Scan for the cell matching the given text and deliver its (x, y) coordinate at center. 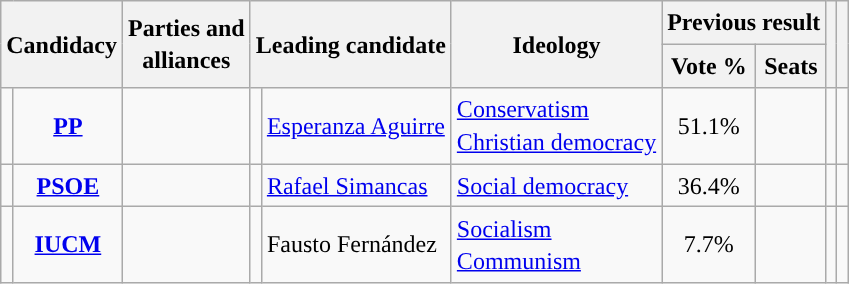
IUCM (68, 245)
51.1% (709, 126)
SocialismCommunism (556, 245)
36.4% (709, 186)
PP (68, 126)
Parties andalliances (187, 44)
Rafael Simancas (356, 186)
Seats (791, 66)
Previous result (744, 22)
Social democracy (556, 186)
PSOE (68, 186)
Esperanza Aguirre (356, 126)
7.7% (709, 245)
Leading candidate (350, 44)
Candidacy (62, 44)
ConservatismChristian democracy (556, 126)
Vote % (709, 66)
Ideology (556, 44)
Fausto Fernández (356, 245)
